Output the (x, y) coordinate of the center of the cell containing the given text.  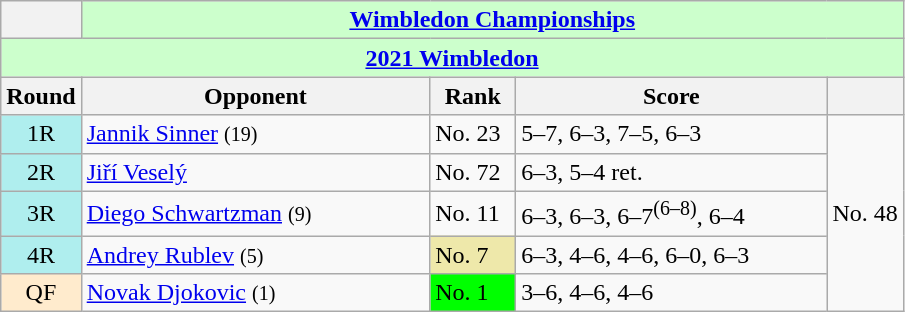
Wimbledon Championships (492, 20)
6–3, 4–6, 4–6, 6–0, 6–3 (672, 255)
Andrey Rublev (5) (256, 255)
Jannik Sinner (19) (256, 134)
QF (41, 293)
No. 11 (473, 214)
No. 48 (865, 214)
Novak Djokovic (1) (256, 293)
No. 1 (473, 293)
6–3, 5–4 ret. (672, 172)
No. 72 (473, 172)
3R (41, 214)
1R (41, 134)
Diego Schwartzman (9) (256, 214)
3–6, 4–6, 4–6 (672, 293)
2021 Wimbledon (452, 58)
Opponent (256, 96)
Round (41, 96)
4R (41, 255)
Score (672, 96)
Rank (473, 96)
No. 7 (473, 255)
Jiří Veselý (256, 172)
6–3, 6–3, 6–7(6–8), 6–4 (672, 214)
5–7, 6–3, 7–5, 6–3 (672, 134)
2R (41, 172)
No. 23 (473, 134)
